Determine the [X, Y] coordinate at the center of the cell enclosing the given text.  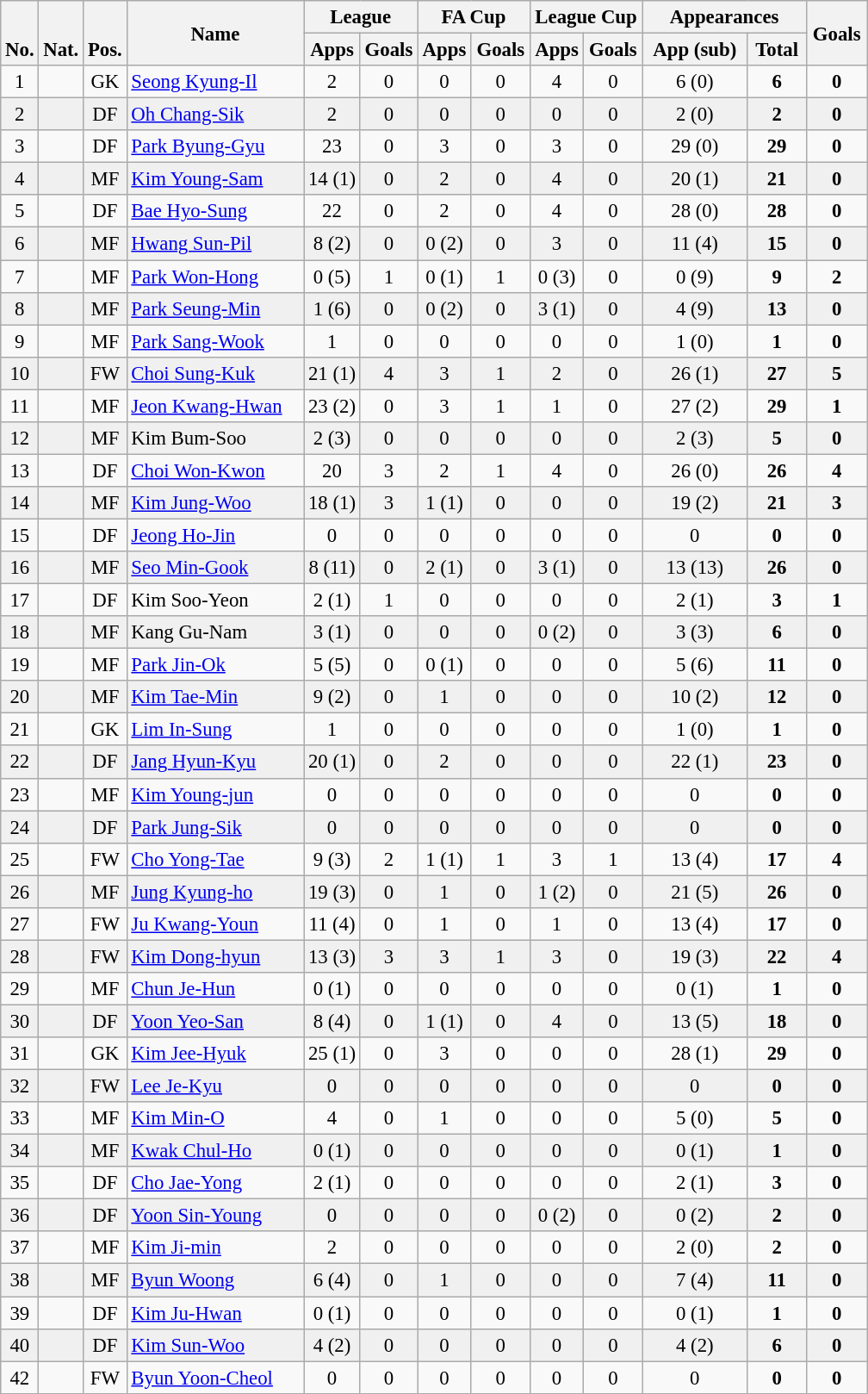
8 (11) [332, 568]
Kim Young-jun [215, 794]
Park Jung-Sik [215, 827]
Kim Dong-hyun [215, 956]
Cho Yong-Tae [215, 859]
24 [20, 827]
Kwak Chul-Ho [215, 1151]
Choi Won-Kwon [215, 470]
1 (6) [332, 308]
7 [20, 277]
6 (4) [332, 1280]
4 (9) [695, 308]
Bae Hyo-Sung [215, 211]
0 (3) [556, 277]
Lee Je-Kyu [215, 1086]
31 [20, 1054]
3 (3) [695, 632]
6 (0) [695, 82]
App (sub) [695, 50]
Chun Je-Hun [215, 989]
Kim Ju-Hwan [215, 1313]
Kim Min-O [215, 1118]
Park Won-Hong [215, 277]
8 (4) [332, 1021]
Kim Jee-Hyuk [215, 1054]
30 [20, 1021]
0 (5) [332, 277]
League Cup [586, 17]
35 [20, 1183]
36 [20, 1216]
Lim In-Sung [215, 730]
21 (1) [332, 373]
Nat. [61, 33]
32 [20, 1086]
14 (1) [332, 179]
FA Cup [474, 17]
26 (1) [695, 373]
Seong Kyung-Il [215, 82]
27 (2) [695, 406]
9 (3) [332, 859]
7 (4) [695, 1280]
Seo Min-Gook [215, 568]
Choi Sung-Kuk [215, 373]
42 [20, 1378]
Byun Woong [215, 1280]
Park Seung-Min [215, 308]
19 [20, 665]
5 (0) [695, 1118]
Kim Sun-Woo [215, 1345]
16 [20, 568]
League [361, 17]
Park Jin-Ok [215, 665]
Yoon Sin-Young [215, 1216]
Kim Young-Sam [215, 179]
28 (0) [695, 211]
Pos. [105, 33]
Kim Tae-Min [215, 697]
14 [20, 503]
28 (1) [695, 1054]
26 (0) [695, 470]
25 (1) [332, 1054]
Cho Jae-Yong [215, 1183]
13 (5) [695, 1021]
Kim Ji-min [215, 1248]
Appearances [725, 17]
39 [20, 1313]
Kim Bum-Soo [215, 439]
Yoon Yeo-San [215, 1021]
Jeon Kwang-Hwan [215, 406]
34 [20, 1151]
Jang Hyun-Kyu [215, 762]
Kim Jung-Woo [215, 503]
18 (1) [332, 503]
Kang Gu-Nam [215, 632]
Total [777, 50]
13 (3) [332, 956]
10 [20, 373]
Hwang Sun-Pil [215, 244]
8 [20, 308]
5 (6) [695, 665]
Park Byung-Gyu [215, 146]
33 [20, 1118]
10 (2) [695, 697]
23 (2) [332, 406]
Name [215, 33]
No. [20, 33]
37 [20, 1248]
Oh Chang-Sik [215, 115]
19 (2) [695, 503]
13 (13) [695, 568]
25 [20, 859]
40 [20, 1345]
Byun Yoon-Cheol [215, 1378]
Jung Kyung-ho [215, 892]
Jeong Ho-Jin [215, 535]
Kim Soo-Yeon [215, 601]
8 (2) [332, 244]
21 (5) [695, 892]
Ju Kwang-Youn [215, 924]
1 (2) [556, 892]
0 (9) [695, 277]
22 (1) [695, 762]
29 (0) [695, 146]
38 [20, 1280]
5 (5) [332, 665]
9 (2) [332, 697]
Park Sang-Wook [215, 341]
